Output the (X, Y) coordinate of the center of the cell containing the given text.  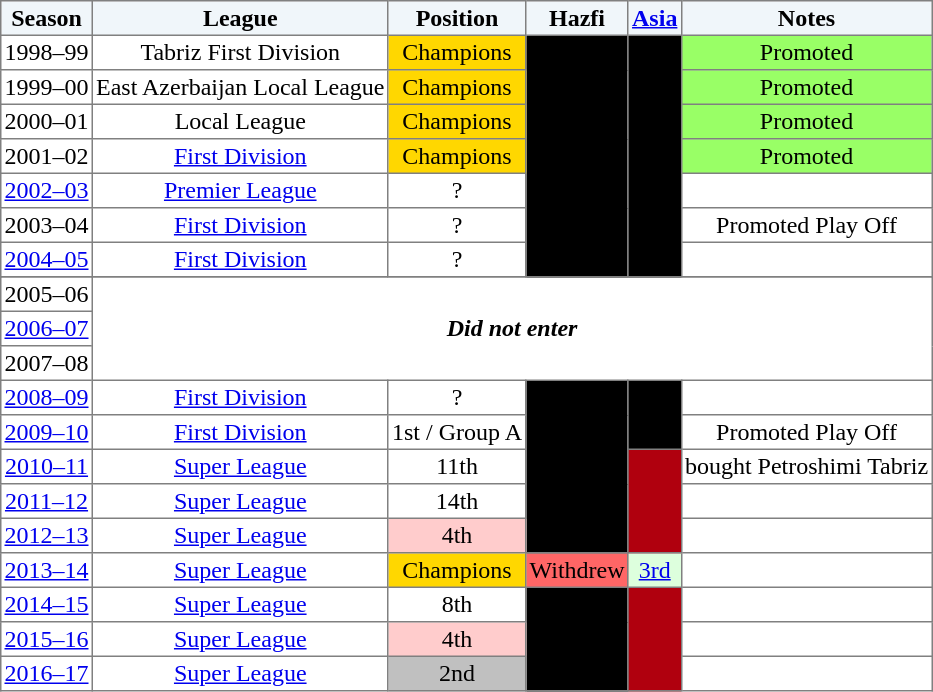
2009–10 (47, 432)
1999–00 (47, 87)
Did not enter (512, 329)
2010–11 (47, 466)
1998–99 (47, 52)
2012–13 (47, 535)
1st / Group A (457, 432)
2003–04 (47, 225)
Season (47, 18)
Hazfi (578, 18)
bought Petroshimi Tabriz (806, 466)
Position (457, 18)
2004–05 (47, 259)
Tabriz First Division (240, 52)
2007–08 (47, 363)
2016–17 (47, 673)
Withdrew (578, 570)
2000–01 (47, 121)
2013–14 (47, 570)
8th (457, 604)
2015–16 (47, 639)
3rd (654, 570)
2002–03 (47, 190)
League (240, 18)
2011–12 (47, 501)
Premier League (240, 190)
East Azerbaijan Local League (240, 87)
2nd (457, 673)
14th (457, 501)
2014–15 (47, 604)
Notes (806, 18)
Asia (654, 18)
Local League (240, 121)
2005–06 (47, 294)
2001–02 (47, 156)
2006–07 (47, 328)
11th (457, 466)
2008–09 (47, 397)
